Identify which cell holds the provided text, then report its (X, Y) central coordinate. 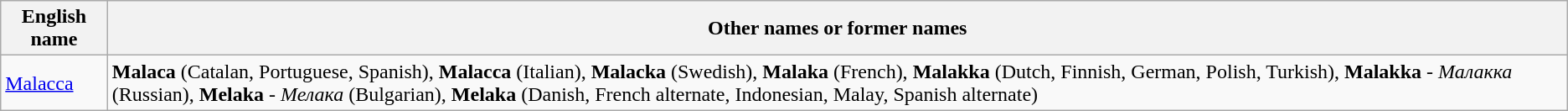
Malacca (54, 82)
English name (54, 29)
Other names or former names (838, 29)
